For the text-containing cell, return its midpoint in (x, y) coordinate format. 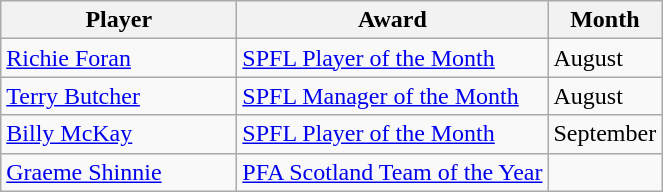
Player (119, 20)
Richie Foran (119, 58)
SPFL Manager of the Month (392, 96)
Terry Butcher (119, 96)
Month (605, 20)
Billy McKay (119, 134)
PFA Scotland Team of the Year (392, 172)
September (605, 134)
Award (392, 20)
Graeme Shinnie (119, 172)
